Locate the cell with the specified text and output its [x, y] center coordinate. 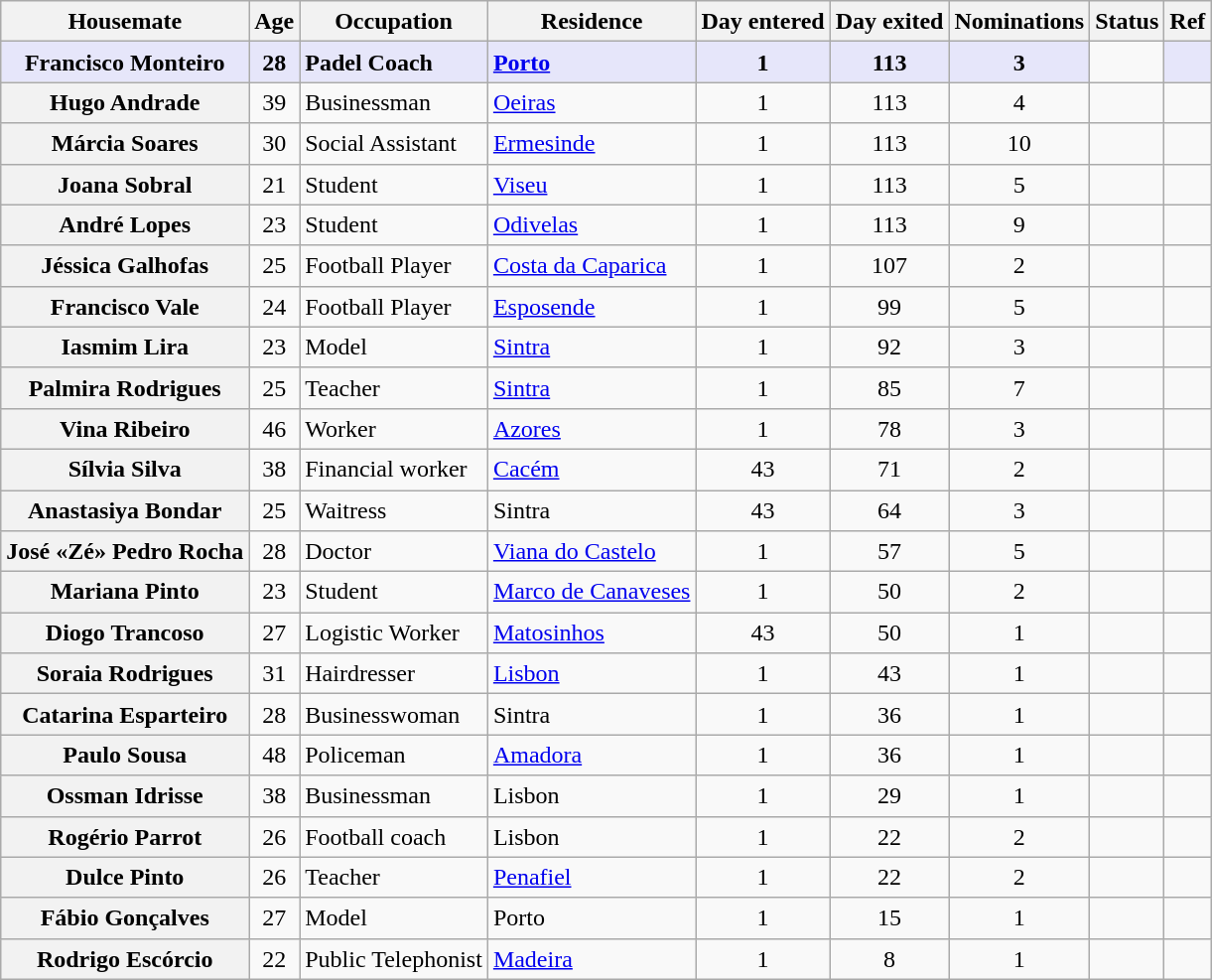
Doctor [394, 552]
24 [274, 306]
64 [889, 510]
Matosinhos [592, 633]
Francisco Vale [125, 306]
7 [1019, 387]
Hugo Andrade [125, 103]
Policeman [394, 755]
Financial worker [394, 469]
Social Assistant [394, 143]
Ref [1187, 22]
Diogo Trancoso [125, 633]
10 [1019, 143]
92 [889, 348]
8 [889, 959]
Palmira Rodrigues [125, 387]
Occupation [394, 22]
Viana do Castelo [592, 552]
Paulo Sousa [125, 755]
Jéssica Galhofas [125, 266]
José «Zé» Pedro Rocha [125, 552]
Márcia Soares [125, 143]
31 [274, 673]
48 [274, 755]
Housemate [125, 22]
4 [1019, 103]
Iasmim Lira [125, 348]
Dulce Pinto [125, 878]
9 [1019, 224]
Logistic Worker [394, 633]
Waitress [394, 510]
André Lopes [125, 224]
15 [889, 917]
Madeira [592, 959]
30 [274, 143]
71 [889, 469]
Nominations [1019, 22]
Fábio Gonçalves [125, 917]
Ermesinde [592, 143]
Vina Ribeiro [125, 429]
Age [274, 22]
Rogério Parrot [125, 836]
Day entered [762, 22]
Costa da Caparica [592, 266]
Padel Coach [394, 62]
Viseu [592, 185]
21 [274, 185]
Status [1128, 22]
Ossman Idrisse [125, 796]
107 [889, 266]
29 [889, 796]
57 [889, 552]
Mariana Pinto [125, 592]
Hairdresser [394, 673]
Anastasiya Bondar [125, 510]
Rodrigo Escórcio [125, 959]
Football coach [394, 836]
Sílvia Silva [125, 469]
Day exited [889, 22]
85 [889, 387]
46 [274, 429]
Azores [592, 429]
Esposende [592, 306]
Catarina Esparteiro [125, 715]
Odivelas [592, 224]
Penafiel [592, 878]
99 [889, 306]
Amadora [592, 755]
39 [274, 103]
Cacém [592, 469]
Public Telephonist [394, 959]
Soraia Rodrigues [125, 673]
Francisco Monteiro [125, 62]
Worker [394, 429]
Residence [592, 22]
78 [889, 429]
Marco de Canaveses [592, 592]
Joana Sobral [125, 185]
Businesswoman [394, 715]
Oeiras [592, 103]
